Provide the [X, Y] coordinate of the cell's center where the given text is located.  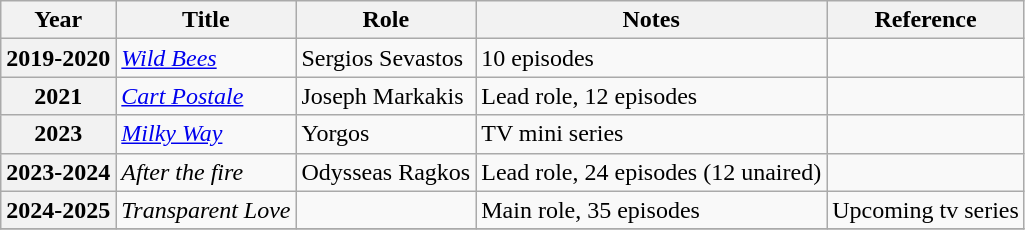
TV mini series [652, 134]
Yorgos [386, 134]
2019-2020 [58, 58]
Transparent Love [206, 210]
Sergios Sevastos [386, 58]
Lead role, 12 episodes [652, 96]
Main role, 35 episodes [652, 210]
2023 [58, 134]
Lead role, 24 episodes (12 unaired) [652, 172]
2024-2025 [58, 210]
After the fire [206, 172]
Wild Bees [206, 58]
Title [206, 20]
Cart Postale [206, 96]
2023-2024 [58, 172]
Year [58, 20]
Notes [652, 20]
Milky Way [206, 134]
Odysseas Ragkos [386, 172]
10 episodes [652, 58]
2021 [58, 96]
Role [386, 20]
Joseph Markakis [386, 96]
Upcoming tv series [926, 210]
Reference [926, 20]
